Extract the [x, y] coordinate from the center of the cell holding the provided text.  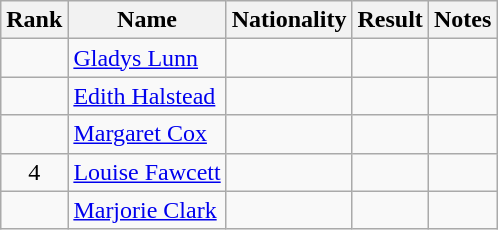
Result [390, 20]
Gladys Lunn [147, 58]
Marjorie Clark [147, 210]
Louise Fawcett [147, 172]
4 [34, 172]
Edith Halstead [147, 96]
Margaret Cox [147, 134]
Rank [34, 20]
Notes [462, 20]
Name [147, 20]
Nationality [289, 20]
